For the text-containing cell, return its midpoint in [X, Y] coordinate format. 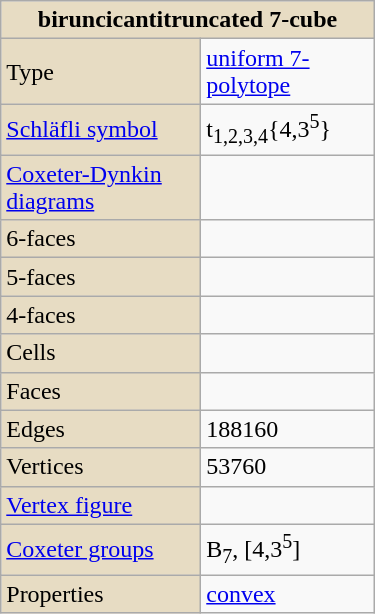
Properties [101, 594]
uniform 7-polytope [288, 72]
t1,2,3,4{4,35} [288, 130]
Type [101, 72]
Vertex figure [101, 505]
Faces [101, 391]
biruncicantitruncated 7-cube [188, 20]
Edges [101, 429]
Vertices [101, 467]
6-faces [101, 239]
4-faces [101, 315]
Cells [101, 353]
Coxeter-Dynkin diagrams [101, 188]
53760 [288, 467]
Coxeter groups [101, 550]
188160 [288, 429]
Schläfli symbol [101, 130]
convex [288, 594]
B7, [4,35] [288, 550]
5-faces [101, 277]
